Return (x, y) of the center of cell containing provided text 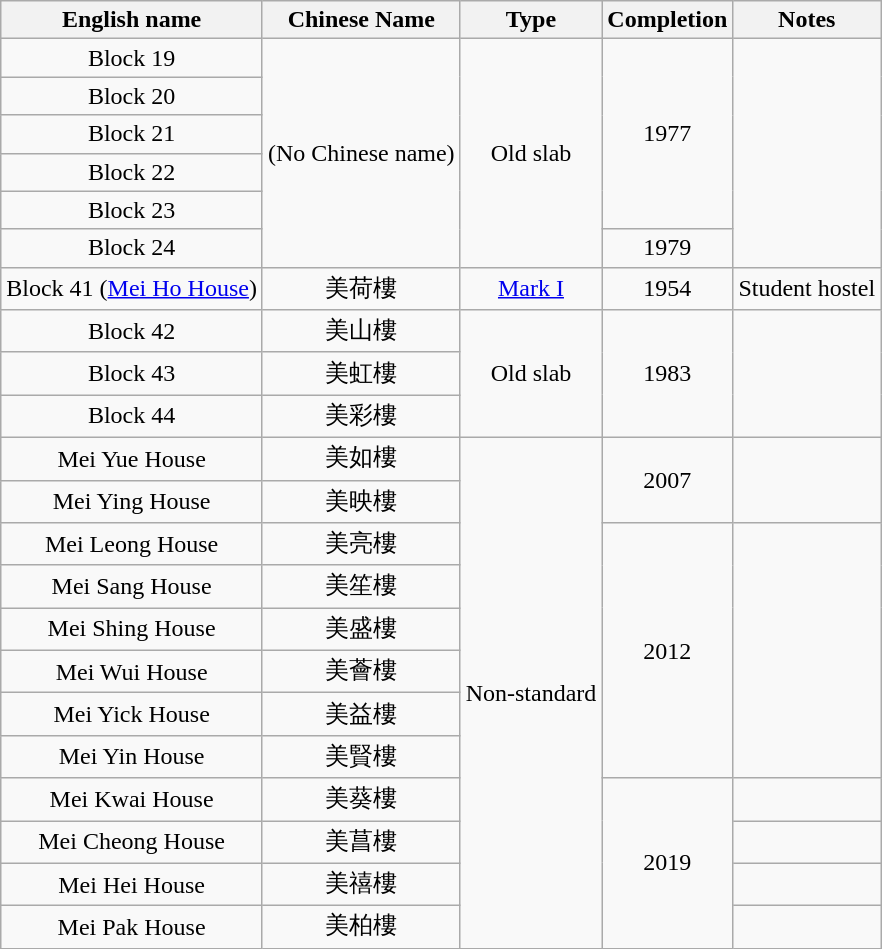
Block 24 (132, 248)
Mei Leong House (132, 544)
美荷樓 (361, 288)
美賢樓 (361, 756)
1954 (668, 288)
美笙樓 (361, 586)
1979 (668, 248)
English name (132, 20)
美山樓 (361, 332)
美亮樓 (361, 544)
美禧樓 (361, 884)
Block 22 (132, 172)
美映樓 (361, 502)
美盛樓 (361, 630)
美虹樓 (361, 374)
Block 43 (132, 374)
Block 21 (132, 134)
2019 (668, 863)
1983 (668, 374)
(No Chinese name) (361, 153)
Type (531, 20)
Student hostel (807, 288)
美薈樓 (361, 672)
Block 23 (132, 210)
Block 41 (Mei Ho House) (132, 288)
Mei Cheong House (132, 842)
2012 (668, 650)
Mei Yick House (132, 714)
美菖樓 (361, 842)
2007 (668, 480)
Block 19 (132, 58)
Mei Yue House (132, 458)
Mei Kwai House (132, 800)
Mei Pak House (132, 928)
Mei Shing House (132, 630)
Non-standard (531, 692)
Block 42 (132, 332)
Notes (807, 20)
Completion (668, 20)
美葵樓 (361, 800)
Mei Wui House (132, 672)
美彩樓 (361, 416)
Mei Ying House (132, 502)
Mei Hei House (132, 884)
Mei Yin House (132, 756)
Mei Sang House (132, 586)
Block 44 (132, 416)
Mark I (531, 288)
Chinese Name (361, 20)
Block 20 (132, 96)
美柏樓 (361, 928)
美如樓 (361, 458)
1977 (668, 134)
美益樓 (361, 714)
